Extract the (x, y) coordinate from the center of the cell holding the provided text.  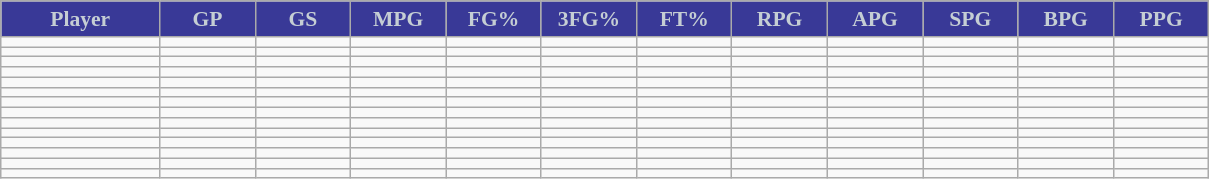
FT% (684, 19)
Player (80, 19)
FG% (494, 19)
SPG (970, 19)
BPG (1066, 19)
MPG (398, 19)
3FG% (588, 19)
RPG (780, 19)
PPG (1161, 19)
GS (302, 19)
GP (208, 19)
APG (874, 19)
